Return [x, y] of the center of cell containing provided text 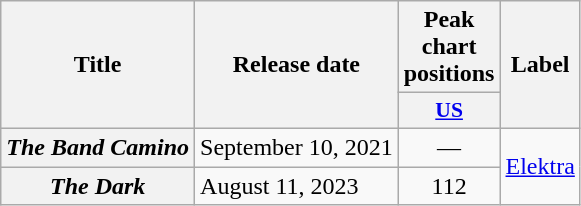
September 10, 2021 [297, 147]
Elektra [540, 166]
Release date [297, 65]
112 [449, 185]
The Band Camino [98, 147]
Peak chart positions [449, 47]
Label [540, 65]
The Dark [98, 185]
Title [98, 65]
— [449, 147]
US [449, 111]
August 11, 2023 [297, 185]
